Scan for the cell matching the given text and deliver its (x, y) coordinate at center. 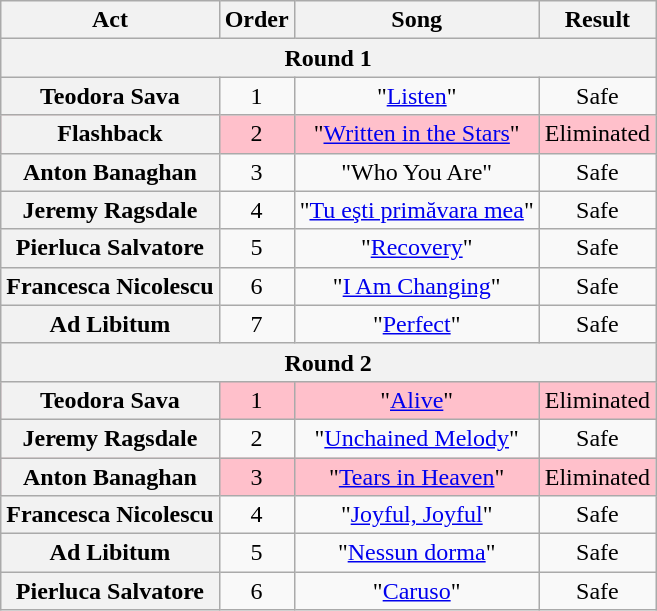
"Tears in Heaven" (416, 477)
Order (256, 20)
"I Am Changing" (416, 286)
"Unchained Melody" (416, 438)
"Nessun dorma" (416, 553)
Round 2 (328, 362)
"Listen" (416, 96)
Song (416, 20)
"Written in the Stars" (416, 134)
Act (110, 20)
Result (597, 20)
"Joyful, Joyful" (416, 515)
"Perfect" (416, 324)
"Recovery" (416, 248)
7 (256, 324)
"Caruso" (416, 591)
"Who You Are" (416, 172)
"Alive" (416, 400)
Round 1 (328, 58)
Flashback (110, 134)
"Tu eşti primăvara mea" (416, 210)
